Return [X, Y] of the center of cell containing provided text 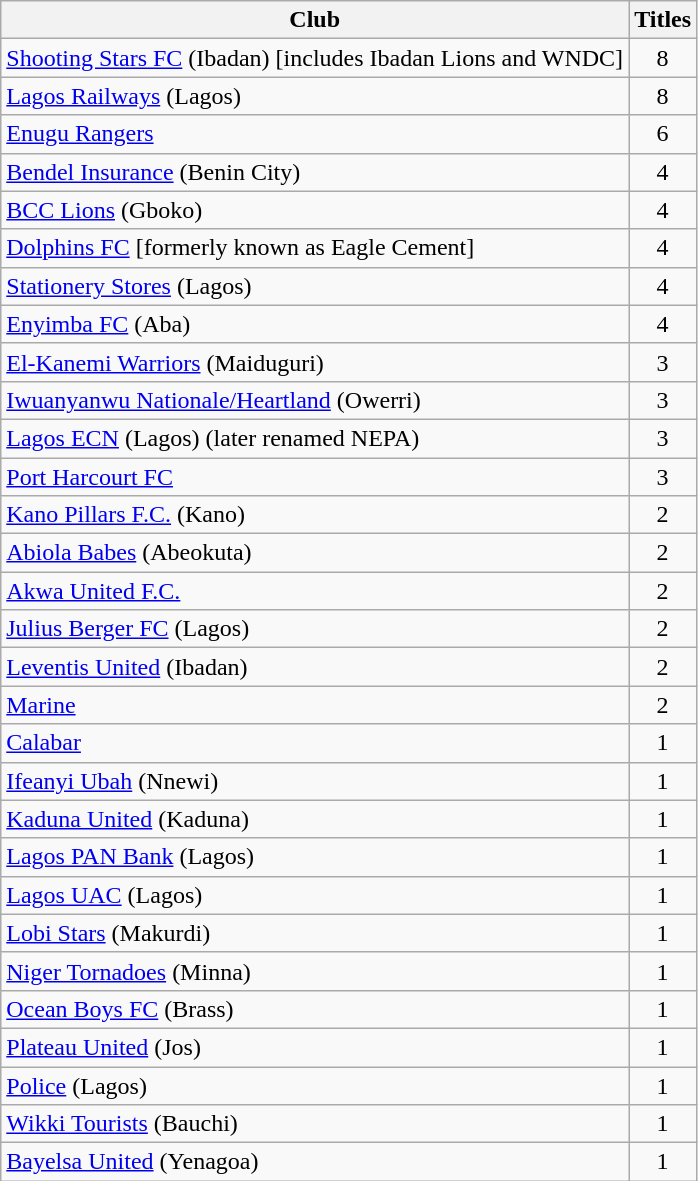
6 [663, 134]
Stationery Stores (Lagos) [315, 286]
Calabar [315, 743]
BCC Lions (Gboko) [315, 210]
Bendel Insurance (Benin City) [315, 172]
Lagos UAC (Lagos) [315, 895]
Lagos ECN (Lagos) (later renamed NEPA) [315, 438]
Enyimba FC (Aba) [315, 324]
Titles [663, 20]
El-Kanemi Warriors (Maiduguri) [315, 362]
Marine [315, 705]
Leventis United (Ibadan) [315, 667]
Julius Berger FC (Lagos) [315, 629]
Shooting Stars FC (Ibadan) [includes Ibadan Lions and WNDC] [315, 58]
Club [315, 20]
Bayelsa United (Yenagoa) [315, 1162]
Akwa United F.C. [315, 591]
Lagos PAN Bank (Lagos) [315, 857]
Kano Pillars F.C. (Kano) [315, 515]
Abiola Babes (Abeokuta) [315, 553]
Wikki Tourists (Bauchi) [315, 1124]
Kaduna United (Kaduna) [315, 819]
Ocean Boys FC (Brass) [315, 1009]
Police (Lagos) [315, 1085]
Lagos Railways (Lagos) [315, 96]
Ifeanyi Ubah (Nnewi) [315, 781]
Iwuanyanwu Nationale/Heartland (Owerri) [315, 400]
Niger Tornadoes (Minna) [315, 971]
Plateau United (Jos) [315, 1047]
Lobi Stars (Makurdi) [315, 933]
Port Harcourt FC [315, 477]
Enugu Rangers [315, 134]
Dolphins FC [formerly known as Eagle Cement] [315, 248]
